Return the [x, y] coordinate for the center point of the cell that contains the specified text.  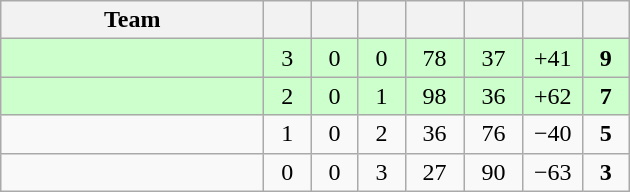
90 [494, 172]
78 [434, 58]
76 [494, 134]
−40 [552, 134]
5 [606, 134]
−63 [552, 172]
27 [434, 172]
98 [434, 96]
7 [606, 96]
37 [494, 58]
Team [132, 20]
+41 [552, 58]
+62 [552, 96]
9 [606, 58]
